Determine the (x, y) coordinate at the center of the cell enclosing the given text.  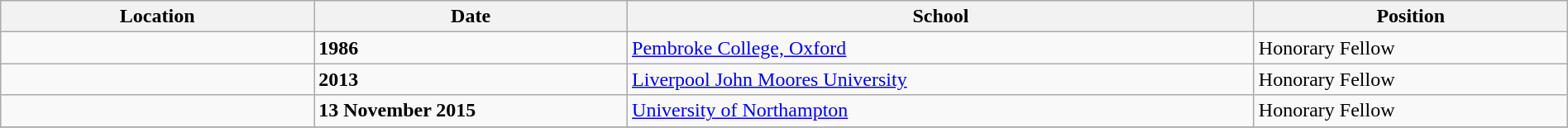
2013 (471, 79)
Date (471, 17)
Liverpool John Moores University (941, 79)
Position (1411, 17)
1986 (471, 48)
Pembroke College, Oxford (941, 48)
Location (157, 17)
13 November 2015 (471, 111)
University of Northampton (941, 111)
School (941, 17)
